Output the (X, Y) coordinate of the center of the cell containing the given text.  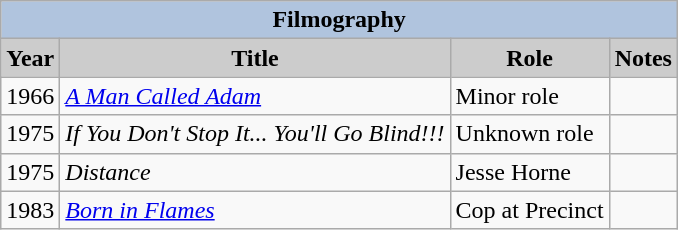
Cop at Precinct (530, 210)
Jesse Horne (530, 172)
Filmography (340, 20)
Minor role (530, 96)
Year (30, 58)
If You Don't Stop It... You'll Go Blind!!! (255, 134)
Born in Flames (255, 210)
1966 (30, 96)
Title (255, 58)
Notes (643, 58)
1983 (30, 210)
Unknown role (530, 134)
A Man Called Adam (255, 96)
Role (530, 58)
Distance (255, 172)
